Locate the cell with the specified text and output its [x, y] center coordinate. 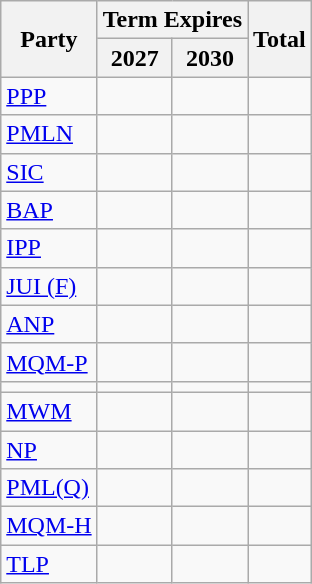
NP [49, 449]
MQM-P [49, 362]
IPP [49, 248]
Party [49, 39]
ANP [49, 324]
BAP [49, 210]
MWM [49, 411]
Total [280, 39]
Term Expires [172, 20]
MQM-H [49, 526]
PPP [49, 96]
PML(Q) [49, 488]
SIC [49, 172]
2030 [210, 58]
JUI (F) [49, 286]
TLP [49, 564]
PMLN [49, 134]
2027 [134, 58]
